Pinpoint the cell where the given text exists, returning its [x, y] midpoint coordinate. 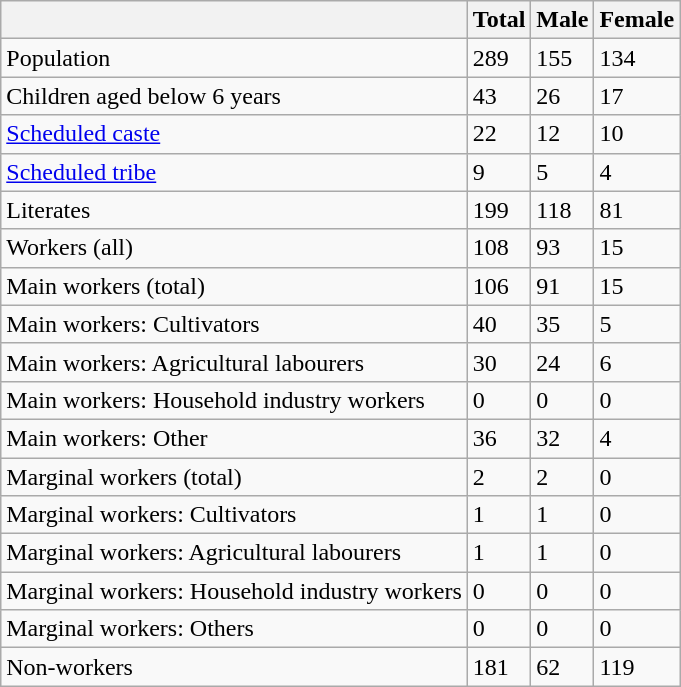
91 [562, 286]
6 [637, 362]
134 [637, 58]
43 [499, 96]
Male [562, 20]
Marginal workers: Others [234, 629]
35 [562, 324]
Marginal workers: Agricultural labourers [234, 553]
81 [637, 210]
Total [499, 20]
17 [637, 96]
108 [499, 248]
26 [562, 96]
40 [499, 324]
118 [562, 210]
Literates [234, 210]
Scheduled tribe [234, 172]
93 [562, 248]
24 [562, 362]
Main workers: Agricultural labourers [234, 362]
9 [499, 172]
32 [562, 438]
36 [499, 438]
Main workers: Other [234, 438]
Main workers (total) [234, 286]
Main workers: Cultivators [234, 324]
Population [234, 58]
Workers (all) [234, 248]
289 [499, 58]
Main workers: Household industry workers [234, 400]
Children aged below 6 years [234, 96]
Marginal workers (total) [234, 477]
Non-workers [234, 667]
155 [562, 58]
10 [637, 134]
Marginal workers: Cultivators [234, 515]
30 [499, 362]
181 [499, 667]
106 [499, 286]
119 [637, 667]
199 [499, 210]
22 [499, 134]
Marginal workers: Household industry workers [234, 591]
62 [562, 667]
Female [637, 20]
Scheduled caste [234, 134]
12 [562, 134]
